Extract the (X, Y) coordinate from the center of the cell holding the provided text.  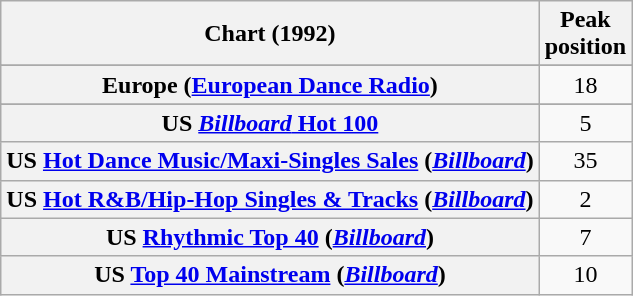
Peakposition (585, 34)
Europe (European Dance Radio) (270, 85)
7 (585, 237)
US Rhythmic Top 40 (Billboard) (270, 237)
5 (585, 123)
Chart (1992) (270, 34)
18 (585, 85)
US Hot Dance Music/Maxi-Singles Sales (Billboard) (270, 161)
2 (585, 199)
US Hot R&B/Hip-Hop Singles & Tracks (Billboard) (270, 199)
10 (585, 275)
US Top 40 Mainstream (Billboard) (270, 275)
35 (585, 161)
US Billboard Hot 100 (270, 123)
